Capture the cell that displays the provided text and extract its [x, y] central coordinate. 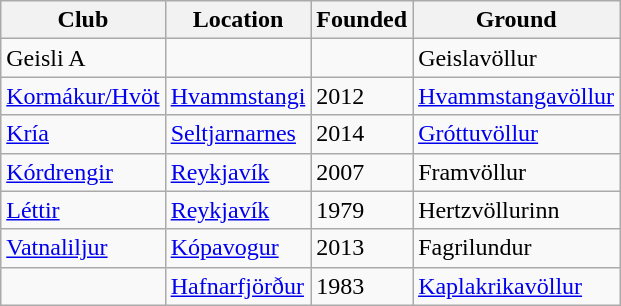
Ground [516, 20]
Hvammstangi [238, 96]
Fagrilundur [516, 248]
Location [238, 20]
Kaplakrikavöllur [516, 286]
Gróttuvöllur [516, 134]
Kópavogur [238, 248]
Geislavöllur [516, 58]
Seltjarnarnes [238, 134]
Léttir [83, 210]
Kórdrengir [83, 172]
Hvammstangavöllur [516, 96]
2007 [362, 172]
Kormákur/Hvöt [83, 96]
Hertzvöllurinn [516, 210]
2013 [362, 248]
Framvöllur [516, 172]
1979 [362, 210]
1983 [362, 286]
Kría [83, 134]
Vatnaliljur [83, 248]
2014 [362, 134]
Club [83, 20]
Geisli A [83, 58]
2012 [362, 96]
Hafnarfjörður [238, 286]
Founded [362, 20]
